Extract the (x, y) coordinate from the center of the cell holding the provided text.  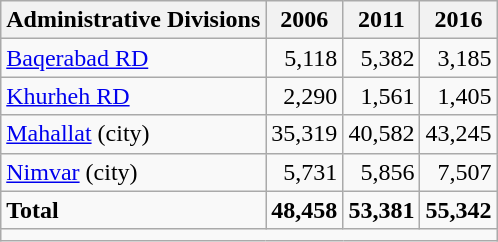
7,507 (458, 172)
Total (134, 210)
2016 (458, 20)
Nimvar (city) (134, 172)
53,381 (382, 210)
Khurheh RD (134, 96)
1,561 (382, 96)
43,245 (458, 134)
40,582 (382, 134)
55,342 (458, 210)
3,185 (458, 58)
1,405 (458, 96)
5,382 (382, 58)
Mahallat (city) (134, 134)
Administrative Divisions (134, 20)
Baqerabad RD (134, 58)
2011 (382, 20)
5,118 (304, 58)
35,319 (304, 134)
2,290 (304, 96)
48,458 (304, 210)
5,731 (304, 172)
2006 (304, 20)
5,856 (382, 172)
